Pinpoint the cell where the given text exists, returning its [X, Y] midpoint coordinate. 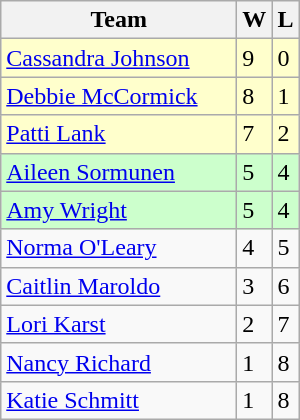
Amy Wright [119, 210]
Cassandra Johnson [119, 58]
Norma O'Leary [119, 248]
Patti Lank [119, 134]
Katie Schmitt [119, 400]
6 [286, 286]
Caitlin Maroldo [119, 286]
Nancy Richard [119, 362]
Team [119, 20]
9 [254, 58]
Aileen Sormunen [119, 172]
L [286, 20]
0 [286, 58]
W [254, 20]
Debbie McCormick [119, 96]
3 [254, 286]
Lori Karst [119, 324]
